Find where the given text appears and provide that cell's center as [X, Y] coordinate. 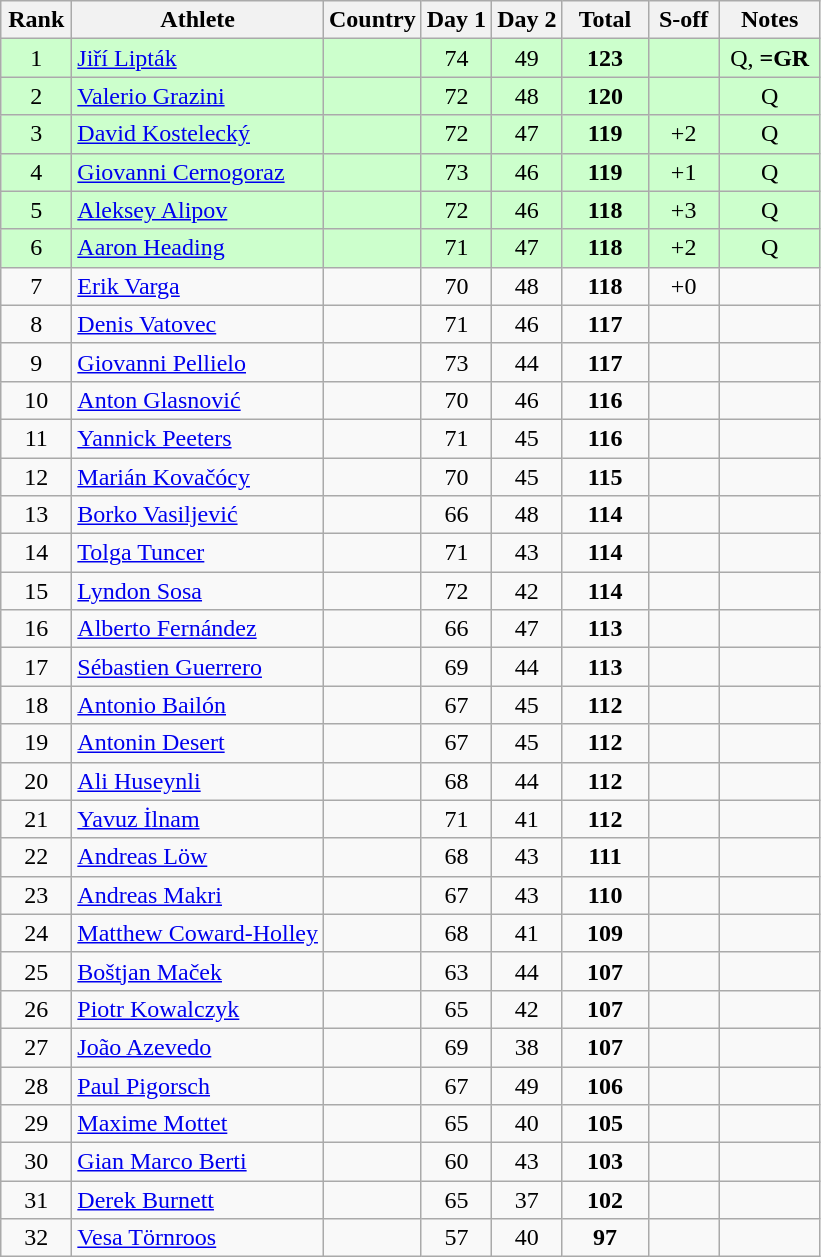
Athlete [198, 20]
14 [36, 553]
Paul Pigorsch [198, 1085]
26 [36, 1009]
24 [36, 933]
120 [605, 96]
102 [605, 1200]
Vesa Törnroos [198, 1238]
20 [36, 781]
37 [527, 1200]
11 [36, 438]
3 [36, 134]
57 [456, 1238]
1 [36, 58]
23 [36, 895]
110 [605, 895]
18 [36, 705]
109 [605, 933]
+0 [684, 286]
38 [527, 1047]
Yannick Peeters [198, 438]
Tolga Tuncer [198, 553]
Piotr Kowalczyk [198, 1009]
6 [36, 248]
Sébastien Guerrero [198, 667]
60 [456, 1162]
106 [605, 1085]
Antonin Desert [198, 743]
Valerio Grazini [198, 96]
Antonio Bailón [198, 705]
27 [36, 1047]
32 [36, 1238]
João Azevedo [198, 1047]
2 [36, 96]
Anton Glasnović [198, 400]
8 [36, 324]
Erik Varga [198, 286]
Aaron Heading [198, 248]
Lyndon Sosa [198, 591]
63 [456, 971]
S-off [684, 20]
5 [36, 210]
10 [36, 400]
103 [605, 1162]
111 [605, 857]
Rank [36, 20]
Country [372, 20]
21 [36, 819]
David Kostelecký [198, 134]
12 [36, 477]
4 [36, 172]
Boštjan Maček [198, 971]
Yavuz İlnam [198, 819]
7 [36, 286]
28 [36, 1085]
Borko Vasiljević [198, 515]
30 [36, 1162]
Maxime Mottet [198, 1124]
Andreas Löw [198, 857]
Aleksey Alipov [198, 210]
25 [36, 971]
115 [605, 477]
29 [36, 1124]
Notes [770, 20]
22 [36, 857]
19 [36, 743]
Q, =GR [770, 58]
123 [605, 58]
+3 [684, 210]
Andreas Makri [198, 895]
Giovanni Cernogoraz [198, 172]
16 [36, 629]
9 [36, 362]
Matthew Coward-Holley [198, 933]
97 [605, 1238]
Total [605, 20]
Ali Huseynli [198, 781]
105 [605, 1124]
13 [36, 515]
Derek Burnett [198, 1200]
Day 1 [456, 20]
+1 [684, 172]
Jiří Lipták [198, 58]
74 [456, 58]
31 [36, 1200]
15 [36, 591]
17 [36, 667]
Marián Kovačócy [198, 477]
Day 2 [527, 20]
Gian Marco Berti [198, 1162]
Alberto Fernández [198, 629]
Denis Vatovec [198, 324]
Giovanni Pellielo [198, 362]
